Find where the given text appears and provide that cell's center as [X, Y] coordinate. 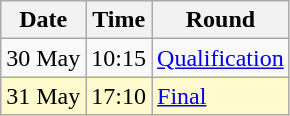
Qualification [221, 58]
Date [44, 20]
Final [221, 96]
Round [221, 20]
17:10 [119, 96]
10:15 [119, 58]
31 May [44, 96]
30 May [44, 58]
Time [119, 20]
